Identify which cell holds the provided text, then report its [X, Y] central coordinate. 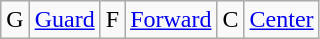
C [230, 20]
Guard [64, 20]
Forward [171, 20]
Center [282, 20]
F [112, 20]
G [15, 20]
